Return the (x, y) coordinate for the center point of the cell that contains the specified text.  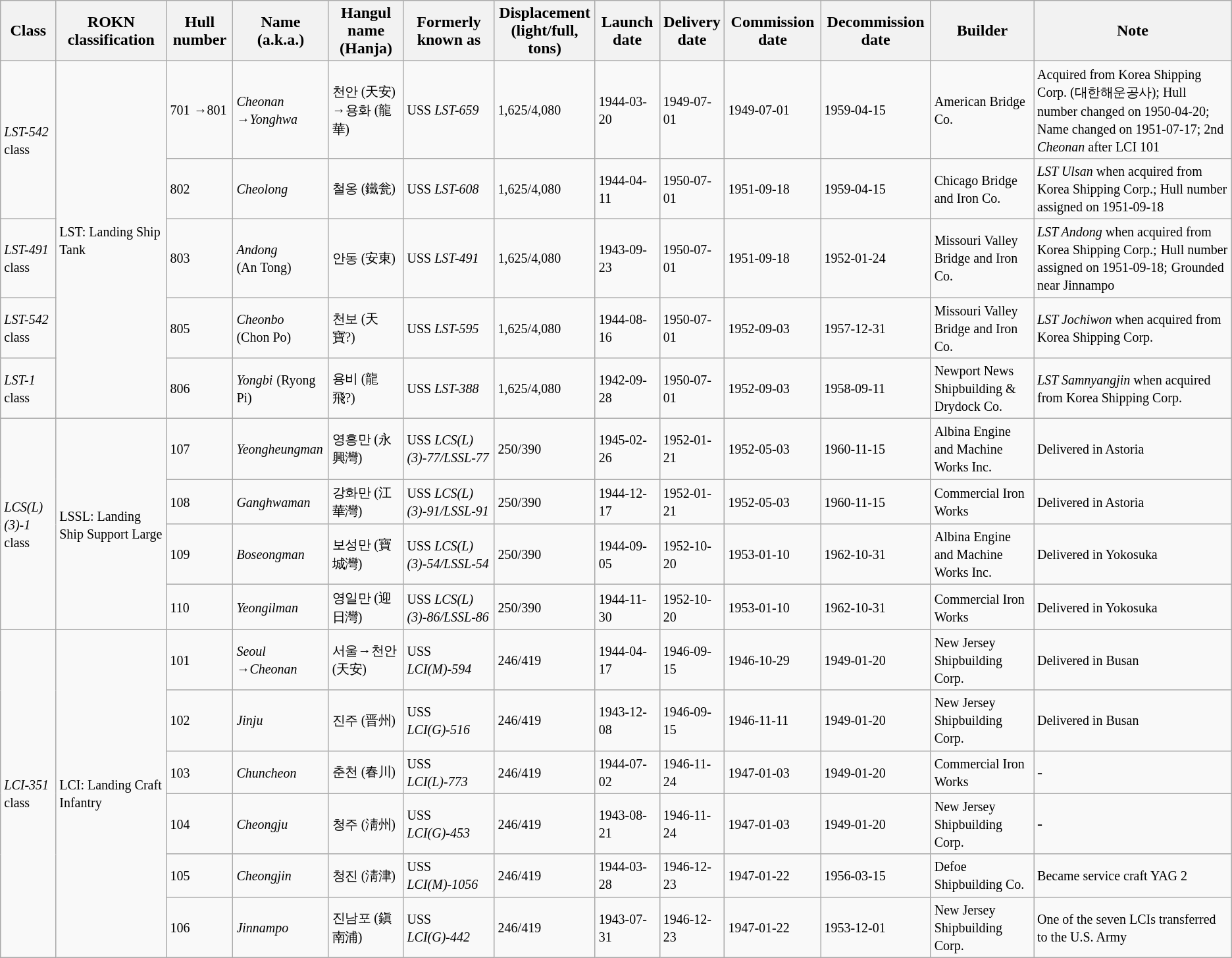
Yeongheungman (280, 449)
Launch date (627, 31)
Commission date (773, 31)
Yongbi (Ryong Pi) (280, 388)
USS LCI(G)-442 (449, 927)
Cheonan→Yonghwa (280, 110)
영흥만 (永興灣) (366, 449)
Displacement(light/full, tons) (545, 31)
Cheongjin (280, 876)
108 (200, 502)
American Bridge Co. (982, 110)
1944-04-11 (627, 188)
Name (a.k.a.) (280, 31)
Became service craft YAG 2 (1133, 876)
USS LCI(M)-1056 (449, 876)
Defoe Shipbuilding Co. (982, 876)
1944-03-20 (627, 110)
진주 (晋州) (366, 720)
105 (200, 876)
LCS(L)(3)-1 class (28, 524)
천안 (天安) →용화 (龍華) (366, 110)
USS LST-388 (449, 388)
Jinnampo (280, 927)
ROKN classification (111, 31)
1944-11-30 (627, 607)
USS LCI(G)-453 (449, 824)
Deliverydate (692, 31)
USS LST-491 (449, 258)
USS LCI(L)-773 (449, 772)
Note (1133, 31)
109 (200, 554)
USS LCS(L)(3)-86/LSSL-86 (449, 607)
Formerly known as (449, 31)
USS LCI(G)-516 (449, 720)
Cheolong (280, 188)
1945-02-26 (627, 449)
107 (200, 449)
LST: Landing Ship Tank (111, 240)
LST Andong when acquired from Korea Shipping Corp.; Hull number assigned on 1951-09-18; Grounded near Jinnampo (1133, 258)
1943-08-21 (627, 824)
1944-07-02 (627, 772)
USS LST-659 (449, 110)
춘천 (春川) (366, 772)
1957-12-31 (875, 328)
1956-03-15 (875, 876)
진남포 (鎭南浦) (366, 927)
1952-01-24 (875, 258)
영일만 (迎日灣) (366, 607)
보성만 (寶城灣) (366, 554)
LSSL: Landing Ship Support Large (111, 524)
101 (200, 660)
철옹 (鐵瓮) (366, 188)
Cheonbo(Chon Po) (280, 328)
1944-03-28 (627, 876)
Newport News Shipbuilding & Drydock Co. (982, 388)
USS LCS(L)(3)-77/LSSL-77 (449, 449)
Builder (982, 31)
701 →801 (200, 110)
USS LCS(L)(3)-54/LSSL-54 (449, 554)
Cheongju (280, 824)
LST-491 class (28, 258)
1953-12-01 (875, 927)
1944-09-05 (627, 554)
LCI-351 class (28, 793)
Andong(An Tong) (280, 258)
802 (200, 188)
1946-11-11 (773, 720)
1942-09-28 (627, 388)
USS LST-608 (449, 188)
Boseongman (280, 554)
용비 (龍飛?) (366, 388)
안동 (安東) (366, 258)
LCI: Landing Craft Infantry (111, 793)
803 (200, 258)
LST-1 class (28, 388)
106 (200, 927)
805 (200, 328)
Seoul →Cheonan (280, 660)
서울→천안 (天安) (366, 660)
청주 (淸州) (366, 824)
LST Samnyangjin when acquired from Korea Shipping Corp. (1133, 388)
LST Ulsan when acquired from Korea Shipping Corp.; Hull number assigned on 1951-09-18 (1133, 188)
103 (200, 772)
Decommission date (875, 31)
1958-09-11 (875, 388)
LST Jochiwon when acquired from Korea Shipping Corp. (1133, 328)
USS LST-595 (449, 328)
1946-10-29 (773, 660)
1943-12-08 (627, 720)
Hangul name(Hanja) (366, 31)
Acquired from Korea Shipping Corp. (대한해운공사); Hull number changed on 1950-04-20; Name changed on 1951-07-17; 2nd Cheonan after LCI 101 (1133, 110)
1943-07-31 (627, 927)
Jinju (280, 720)
104 (200, 824)
Chicago Bridge and Iron Co. (982, 188)
강화만 (江華灣) (366, 502)
Ganghwaman (280, 502)
Class (28, 31)
Yeongilman (280, 607)
1944-12-17 (627, 502)
1943-09-23 (627, 258)
Chuncheon (280, 772)
USS LCI(M)-594 (449, 660)
USS LCS(L)(3)-91/LSSL-91 (449, 502)
청진 (淸津) (366, 876)
Hull number (200, 31)
110 (200, 607)
1944-04-17 (627, 660)
102 (200, 720)
천보 (天寶?) (366, 328)
806 (200, 388)
One of the seven LCIs transferred to the U.S. Army (1133, 927)
1944-08-16 (627, 328)
